Return (X, Y) of the center of cell containing provided text 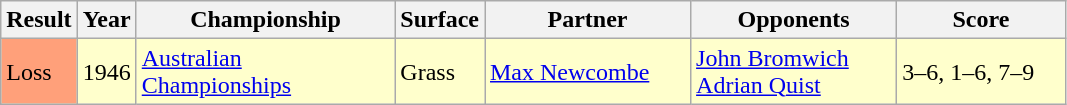
Australian Championships (266, 72)
Opponents (794, 20)
Championship (266, 20)
Year (106, 20)
John Bromwich Adrian Quist (794, 72)
Surface (440, 20)
Score (982, 20)
Partner (587, 20)
Loss (39, 72)
Grass (440, 72)
1946 (106, 72)
3–6, 1–6, 7–9 (982, 72)
Max Newcombe (587, 72)
Result (39, 20)
